Find where the given text appears and provide that cell's center as [X, Y] coordinate. 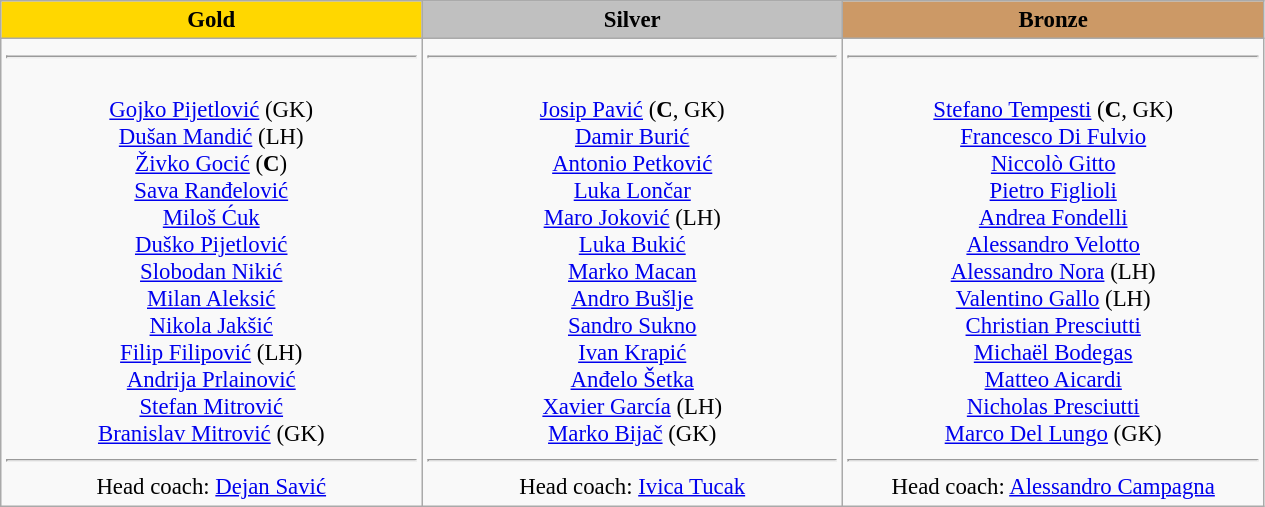
Gold [212, 20]
Bronze [1054, 20]
Silver [632, 20]
